Extract the [X, Y] coordinate from the center of the cell holding the provided text.  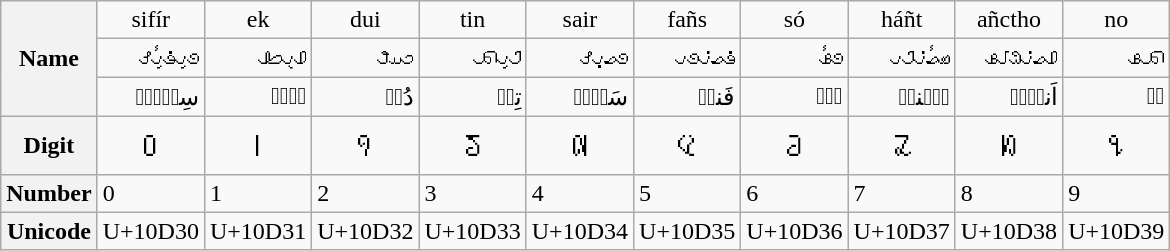
دُيۡ [366, 97]
sair [580, 20]
اَنشۡٹࣤ [1008, 97]
𐴷 [902, 145]
نࣤ [1116, 97]
𐴲 [366, 145]
U+10D30 [150, 231]
𐴀𐴝𐴣𐴐𐴄𐴡 [1008, 58]
حَ࣪نتۡ [902, 97]
سَيۡرۡ [580, 97]
sifír [150, 20]
U+10D39 [1116, 231]
U+10D38 [1008, 231]
U+10D37 [902, 231]
𐴸 [1008, 145]
Name [49, 59]
9 [1116, 193]
𐴇𐴝𐴥𐴣𐴃𐴢 [902, 58]
1 [258, 193]
U+10D31 [258, 231]
dui [366, 20]
0 [150, 193]
𐴰 [150, 145]
U+10D36 [794, 231]
𐴉𐴝𐴣𐴏𐴢 [688, 58]
𐴶 [794, 145]
7 [902, 193]
U+10D35 [688, 231]
سِفِ࣭رۡ [150, 97]
U+10D33 [472, 231]
فَنسۡ [688, 97]
2 [366, 193]
𐴵 [688, 145]
𐴕𐴡 [1116, 58]
𐴳 [472, 145]
Number [49, 193]
سࣤ࣪ [794, 97]
تِنۡ [472, 97]
𐴹 [1116, 145]
fañs [688, 20]
𐴊𐴟𐴘 [366, 58]
ek [258, 20]
tin [472, 20]
𐴱 [258, 145]
añctho [1008, 20]
𐴏𐴝𐴙𐴌 [580, 58]
só [794, 20]
U+10D32 [366, 231]
no [1116, 20]
𐴀𐴠𐴑 [258, 58]
𐴏𐴡𐴥 [794, 58]
3 [472, 193]
Unicode [49, 231]
4 [580, 193]
Digit [49, 145]
6 [794, 193]
𐴃𐴞𐴕 [472, 58]
5 [688, 193]
8 [1008, 193]
اࣦكۡ [258, 97]
𐴏𐴞𐴉𐴞𐴥𐴌 [150, 58]
𐴴 [580, 145]
háñt [902, 20]
U+10D34 [580, 231]
